For the text-containing cell, return its midpoint in [x, y] coordinate format. 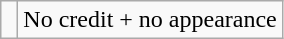
No credit + no appearance [150, 20]
